Capture the cell that displays the provided text and extract its [x, y] central coordinate. 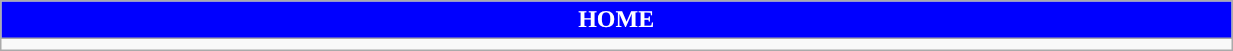
HOME [616, 20]
